Provide the [X, Y] coordinate of the cell's center where the given text is located.  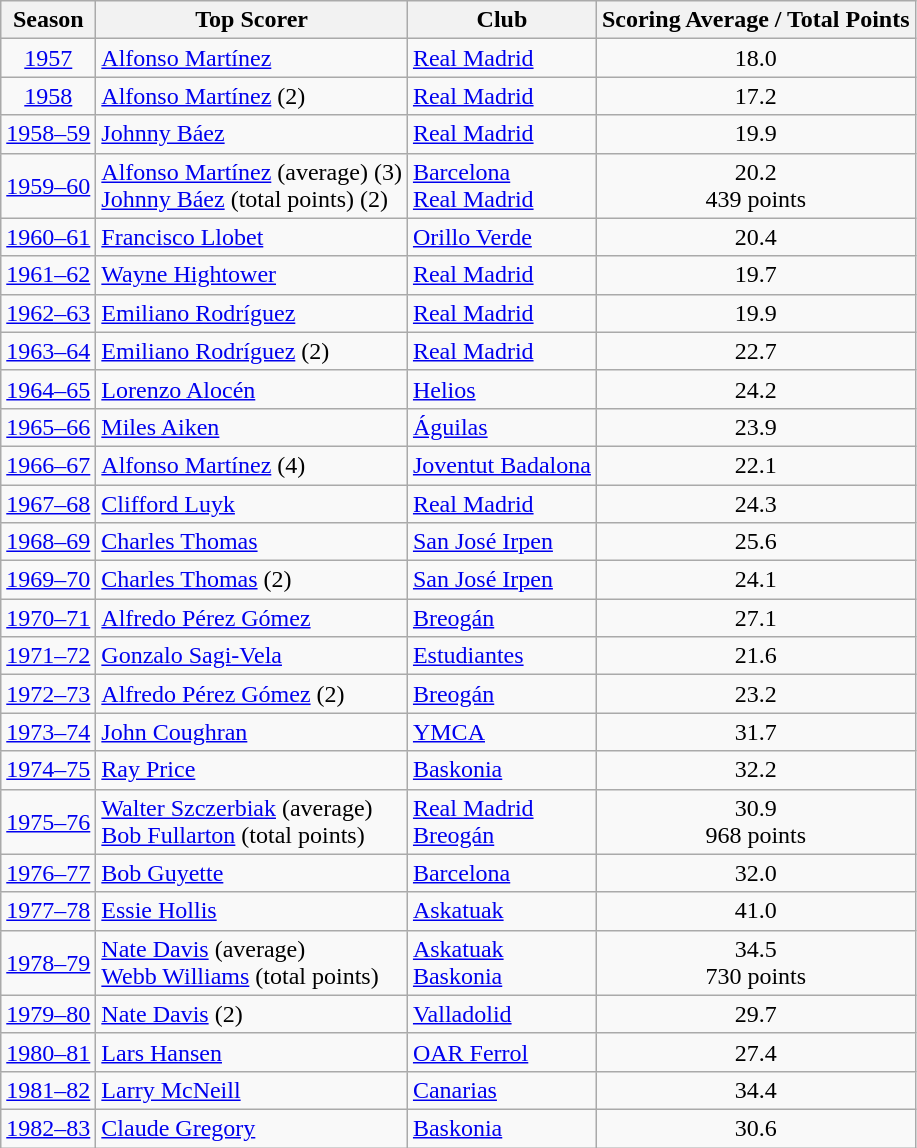
1960–61 [48, 237]
1981–82 [48, 1090]
Essie Hollis [252, 911]
30.6 [756, 1128]
1971–72 [48, 656]
Alfredo Pérez Gómez [252, 618]
27.4 [756, 1052]
Bob Guyette [252, 873]
1961–62 [48, 275]
21.6 [756, 656]
Askatuak Baskonia [502, 962]
1976–77 [48, 873]
1962–63 [48, 313]
Top Scorer [252, 20]
20.2 439 points [756, 186]
32.0 [756, 873]
1958 [48, 96]
Emiliano Rodríguez [252, 313]
20.4 [756, 237]
24.3 [756, 503]
Joventut Badalona [502, 465]
Águilas [502, 427]
Alfonso Martínez (average) (3) Johnny Báez (total points) (2) [252, 186]
Nate Davis (2) [252, 1014]
Scoring Average / Total Points [756, 20]
1978–79 [48, 962]
41.0 [756, 911]
1969–70 [48, 580]
1979–80 [48, 1014]
Helios [502, 389]
1964–65 [48, 389]
27.1 [756, 618]
Orillo Verde [502, 237]
31.7 [756, 732]
Alfonso Martínez [252, 58]
1972–73 [48, 694]
1980–81 [48, 1052]
Gonzalo Sagi-Vela [252, 656]
Lorenzo Alocén [252, 389]
Estudiantes [502, 656]
Francisco Llobet [252, 237]
1966–67 [48, 465]
Valladolid [502, 1014]
22.7 [756, 351]
Ray Price [252, 770]
Miles Aiken [252, 427]
1965–66 [48, 427]
1975–76 [48, 822]
Walter Szczerbiak (average) Bob Fullarton (total points) [252, 822]
Charles Thomas (2) [252, 580]
19.7 [756, 275]
34.4 [756, 1090]
Larry McNeill [252, 1090]
Alfredo Pérez Gómez (2) [252, 694]
Barcelona Real Madrid [502, 186]
22.1 [756, 465]
23.2 [756, 694]
Wayne Hightower [252, 275]
1974–75 [48, 770]
1968–69 [48, 542]
1970–71 [48, 618]
34.5 730 points [756, 962]
Askatuak [502, 911]
Season [48, 20]
Club [502, 20]
18.0 [756, 58]
Clifford Luyk [252, 503]
25.6 [756, 542]
24.2 [756, 389]
1959–60 [48, 186]
Emiliano Rodríguez (2) [252, 351]
YMCA [502, 732]
Alfonso Martínez (4) [252, 465]
24.1 [756, 580]
Alfonso Martínez (2) [252, 96]
Charles Thomas [252, 542]
17.2 [756, 96]
Claude Gregory [252, 1128]
29.7 [756, 1014]
23.9 [756, 427]
Johnny Báez [252, 134]
1977–78 [48, 911]
1967–68 [48, 503]
1973–74 [48, 732]
32.2 [756, 770]
Real Madrid Breogán [502, 822]
1963–64 [48, 351]
Canarias [502, 1090]
OAR Ferrol [502, 1052]
1982–83 [48, 1128]
1957 [48, 58]
Barcelona [502, 873]
Nate Davis (average) Webb Williams (total points) [252, 962]
John Coughran [252, 732]
Lars Hansen [252, 1052]
30.9 968 points [756, 822]
1958–59 [48, 134]
